From the cell containing the given text, extract its center point as [X, Y] coordinate. 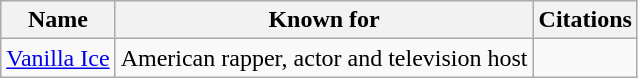
Name [58, 20]
Known for [324, 20]
Vanilla Ice [58, 58]
Citations [585, 20]
American rapper, actor and television host [324, 58]
